Output the (X, Y) coordinate of the center of the cell containing the given text.  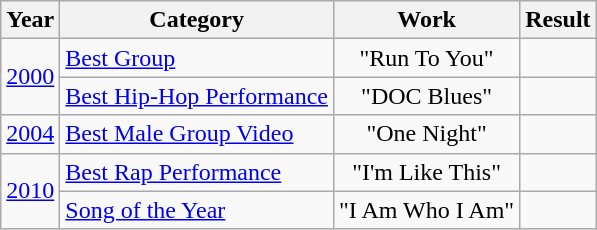
"I'm Like This" (426, 172)
Best Male Group Video (197, 134)
Year (30, 20)
Best Rap Performance (197, 172)
2010 (30, 191)
Best Group (197, 58)
"DOC Blues" (426, 96)
"One Night" (426, 134)
"I Am Who I Am" (426, 210)
Best Hip-Hop Performance (197, 96)
Result (558, 20)
"Run To You" (426, 58)
Song of the Year (197, 210)
2000 (30, 77)
Category (197, 20)
2004 (30, 134)
Work (426, 20)
